Identify which cell holds the provided text, then report its (X, Y) central coordinate. 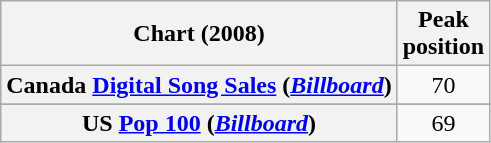
Canada Digital Song Sales (Billboard) (199, 85)
Chart (2008) (199, 34)
70 (443, 85)
US Pop 100 (Billboard) (199, 123)
69 (443, 123)
Peakposition (443, 34)
